Capture the cell that displays the provided text and extract its [X, Y] central coordinate. 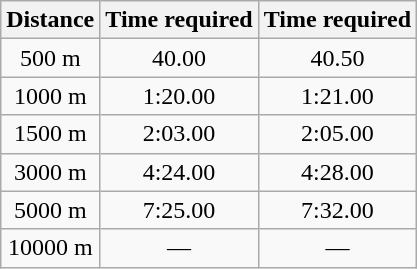
40.00 [179, 58]
5000 m [50, 210]
40.50 [337, 58]
1:21.00 [337, 96]
7:25.00 [179, 210]
2:03.00 [179, 134]
1:20.00 [179, 96]
Distance [50, 20]
1000 m [50, 96]
500 m [50, 58]
10000 m [50, 248]
1500 m [50, 134]
4:28.00 [337, 172]
3000 m [50, 172]
4:24.00 [179, 172]
7:32.00 [337, 210]
2:05.00 [337, 134]
